Locate the cell with the specified text and output its [x, y] center coordinate. 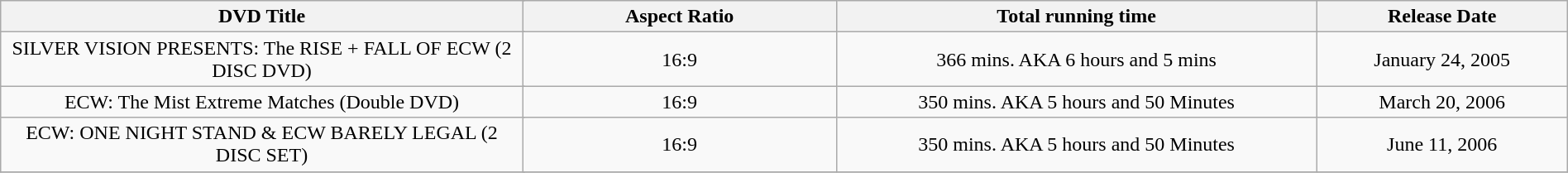
January 24, 2005 [1442, 60]
ECW: ONE NIGHT STAND & ECW BARELY LEGAL (2 DISC SET) [262, 144]
March 20, 2006 [1442, 102]
366 mins. AKA 6 hours and 5 mins [1077, 60]
ECW: The Mist Extreme Matches (Double DVD) [262, 102]
Total running time [1077, 17]
Release Date [1442, 17]
June 11, 2006 [1442, 144]
SILVER VISION PRESENTS: The RISE + FALL OF ECW (2 DISC DVD) [262, 60]
DVD Title [262, 17]
Aspect Ratio [680, 17]
